Return the (x, y) coordinate for the center point of the cell that contains the specified text.  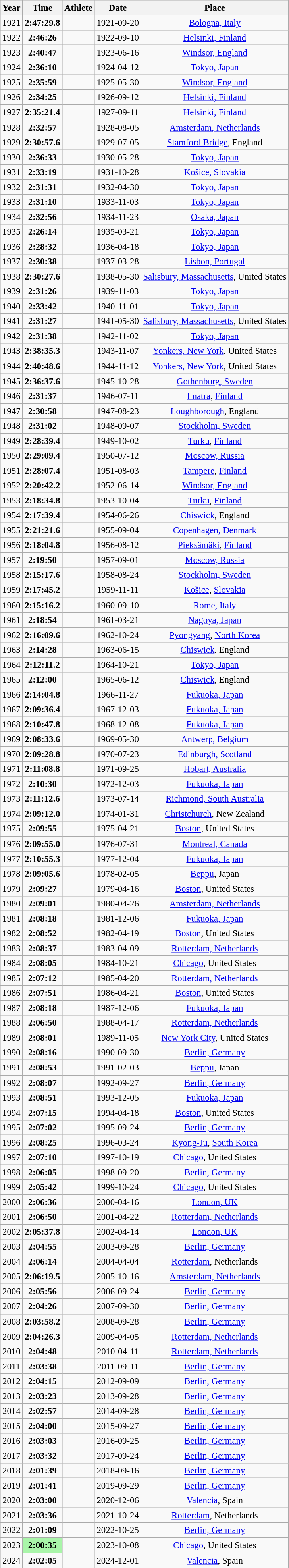
2001 (12, 1217)
2009-04-05 (118, 1337)
1956 (12, 545)
2002 (12, 1232)
2:14:28 (42, 650)
1985 (12, 978)
2:19:50 (42, 560)
2010-04-11 (118, 1351)
2:09:36.4 (42, 710)
1984 (12, 963)
Pyongyang, North Korea (215, 635)
Christchurch, New Zealand (215, 814)
1923 (12, 53)
1959 (12, 590)
1973-07-14 (118, 799)
1992-09-27 (118, 1083)
1960 (12, 605)
1960-09-10 (118, 605)
1953-10-04 (118, 501)
Pieksämäki, Finland (215, 545)
2:12:11.2 (42, 665)
1969-05-30 (118, 739)
1983 (12, 948)
2:10:47.8 (42, 724)
2:07:02 (42, 1127)
Rome, Italy (215, 605)
1989-11-05 (118, 1038)
Gothenburg, Sweden (215, 381)
Year (12, 8)
2:17:39.4 (42, 515)
Loughborough, England (215, 411)
2:15:17.6 (42, 575)
2016-09-25 (118, 1441)
2:17:45.2 (42, 590)
1994 (12, 1113)
Date (118, 8)
2015 (12, 1426)
1949-10-02 (118, 441)
2011 (12, 1366)
1962-10-24 (118, 635)
2:07:12 (42, 978)
1951-08-03 (118, 471)
2:08:25 (42, 1142)
2:03:38 (42, 1366)
2:40:47 (42, 53)
1961 (12, 620)
1933 (12, 202)
2:35:59 (42, 83)
2:28:32 (42, 247)
2017 (12, 1456)
1943-11-07 (118, 351)
1977-12-04 (118, 859)
1926 (12, 97)
2021 (12, 1516)
2:08:16 (42, 1053)
2019 (12, 1486)
1954 (12, 515)
Place (215, 8)
1961-03-21 (118, 620)
1997 (12, 1157)
2:05:56 (42, 1292)
1998-09-20 (118, 1172)
1940 (12, 307)
2:47:29.8 (42, 23)
1945-10-28 (118, 381)
1997-10-19 (118, 1157)
2:04:26 (42, 1307)
1935-03-21 (118, 232)
2:36:37.6 (42, 381)
1993-12-05 (118, 1097)
2:08:37 (42, 948)
2:31:37 (42, 396)
2016 (12, 1441)
Montreal, Canada (215, 844)
2:09:28.8 (42, 754)
1924 (12, 68)
1991-02-03 (118, 1068)
Nagoya, Japan (215, 620)
1923-06-16 (118, 53)
2:03:32 (42, 1456)
1947-08-23 (118, 411)
1985-04-20 (118, 978)
2008-09-28 (118, 1321)
1977 (12, 859)
1999 (12, 1187)
New York City, United States (215, 1038)
2:31:26 (42, 291)
1932-04-30 (118, 187)
1962 (12, 635)
1984-10-21 (118, 963)
Bologna, Italy (215, 23)
2:09:55.0 (42, 844)
2:30:27.6 (42, 277)
1926-09-12 (118, 97)
2012-09-09 (118, 1381)
2:16:09.6 (42, 635)
1971 (12, 769)
2022 (12, 1531)
1975 (12, 829)
2:04:15 (42, 1381)
2:09:12.0 (42, 814)
1966-11-27 (118, 694)
2:08:52 (42, 933)
Osaka, Japan (215, 217)
Copenhagen, Denmark (215, 530)
2:02:57 (42, 1411)
1987-12-06 (118, 1008)
1992 (12, 1083)
2:11:08.8 (42, 769)
2:08:53 (42, 1068)
2020-12-06 (118, 1500)
1982 (12, 933)
1946 (12, 396)
2:30:58 (42, 411)
2007-09-30 (118, 1307)
2:00:35 (42, 1545)
2:36:10 (42, 68)
1989 (12, 1038)
1932 (12, 187)
2014 (12, 1411)
2:09:55 (42, 829)
2023-10-08 (118, 1545)
2:08:51 (42, 1097)
1949 (12, 441)
1981 (12, 918)
2013 (12, 1396)
Edinburgh, Scotland (215, 754)
2002-04-14 (118, 1232)
2:12:00 (42, 680)
1937-03-28 (118, 262)
2:04:26.3 (42, 1337)
1954-06-26 (118, 515)
2021-10-24 (118, 1516)
1995-09-24 (118, 1127)
1970 (12, 754)
1943 (12, 351)
2:36:33 (42, 157)
1950 (12, 456)
Hobart, Australia (215, 769)
2023 (12, 1545)
2:01:39 (42, 1471)
1922 (12, 38)
1975-04-21 (118, 829)
1981-12-06 (118, 918)
2:05:37.8 (42, 1232)
2:38:35.3 (42, 351)
1957 (12, 560)
1931 (12, 172)
1979 (12, 889)
2005-10-16 (118, 1277)
Stamford Bridge, England (215, 142)
1930 (12, 157)
1948 (12, 426)
2010 (12, 1351)
1990-09-30 (118, 1053)
1953 (12, 501)
2:30:38 (42, 262)
1957-09-01 (118, 560)
1935 (12, 232)
1969 (12, 739)
2:32:57 (42, 127)
2:30:57.6 (42, 142)
2000-04-16 (118, 1202)
1990 (12, 1053)
2018 (12, 1471)
1988 (12, 1023)
2:32:56 (42, 217)
1991 (12, 1068)
2:14:04.8 (42, 694)
2:06:19.5 (42, 1277)
2:06:14 (42, 1262)
2013-09-28 (118, 1396)
2:07:15 (42, 1113)
1929 (12, 142)
2:08:05 (42, 963)
1986 (12, 993)
2:18:04.8 (42, 545)
2:31:10 (42, 202)
2:03:00 (42, 1500)
1979-04-16 (118, 889)
2011-09-11 (118, 1366)
2:03:03 (42, 1441)
2012 (12, 1381)
2003-09-28 (118, 1247)
1947 (12, 411)
1974 (12, 814)
1956-08-12 (118, 545)
1996-03-24 (118, 1142)
2:28:39.4 (42, 441)
1973 (12, 799)
2:01:41 (42, 1486)
1942-11-02 (118, 336)
Richmond, South Australia (215, 799)
1955 (12, 530)
1967-12-03 (118, 710)
1988-04-17 (118, 1023)
2:06:05 (42, 1172)
2:07:51 (42, 993)
2:21:21.6 (42, 530)
1925 (12, 83)
2008 (12, 1321)
2:10:30 (42, 784)
1967 (12, 710)
1958 (12, 575)
1940-11-01 (118, 307)
1928 (12, 127)
2:01:09 (42, 1531)
1938 (12, 277)
2004-04-04 (118, 1262)
1945 (12, 381)
2:29:09.4 (42, 456)
1942 (12, 336)
1993 (12, 1097)
2:03:23 (42, 1396)
1921-09-20 (118, 23)
2007 (12, 1307)
1963 (12, 650)
1928-08-05 (118, 127)
1941-05-30 (118, 321)
1941 (12, 321)
2001-04-22 (118, 1217)
1970-07-23 (118, 754)
1972-12-03 (118, 784)
2:33:42 (42, 307)
2003 (12, 1247)
2:35:21.4 (42, 112)
2:09:27 (42, 889)
1995 (12, 1127)
1972 (12, 784)
2:02:05 (42, 1560)
2:33:19 (42, 172)
2:09:01 (42, 904)
1959-11-11 (118, 590)
1929-07-05 (118, 142)
2:40:48.6 (42, 366)
1936-04-18 (118, 247)
1951 (12, 471)
1971-09-25 (118, 769)
1958-08-24 (118, 575)
2:31:02 (42, 426)
1968 (12, 724)
2:31:38 (42, 336)
Athlete (79, 8)
2:18:54 (42, 620)
1999-10-24 (118, 1187)
1996 (12, 1142)
2020 (12, 1500)
1987 (12, 1008)
1939-11-03 (118, 291)
2:09:05.6 (42, 874)
2:04:48 (42, 1351)
Antwerp, Belgium (215, 739)
1952-06-14 (118, 486)
1944-11-12 (118, 366)
2:04:55 (42, 1247)
1965-06-12 (118, 680)
1955-09-04 (118, 530)
1930-05-28 (118, 157)
Time (42, 8)
1937 (12, 262)
2:15:16.2 (42, 605)
2:06:36 (42, 1202)
2:28:07.4 (42, 471)
1980 (12, 904)
1934-11-23 (118, 217)
1964-10-21 (118, 665)
2024 (12, 1560)
2:11:12.6 (42, 799)
2:08:07 (42, 1083)
1976-07-31 (118, 844)
1963-06-15 (118, 650)
1986-04-21 (118, 993)
2015-09-27 (118, 1426)
1952 (12, 486)
2017-09-24 (118, 1456)
1998 (12, 1172)
2:18:34.8 (42, 501)
2022-10-25 (118, 1531)
1976 (12, 844)
2019-09-29 (118, 1486)
1927 (12, 112)
2:03:36 (42, 1516)
1927-09-11 (118, 112)
1966 (12, 694)
1938-05-30 (118, 277)
2018-09-16 (118, 1471)
1978-02-05 (118, 874)
1939 (12, 291)
1931-10-28 (118, 172)
Tampere, Finland (215, 471)
1965 (12, 680)
1983-04-09 (118, 948)
1982-04-19 (118, 933)
2:31:27 (42, 321)
1922-09-10 (118, 38)
1964 (12, 665)
Kyong-Ju, South Korea (215, 1142)
2:26:14 (42, 232)
1924-04-12 (118, 68)
2009 (12, 1337)
1925-05-30 (118, 83)
2024-12-01 (118, 1560)
1950-07-12 (118, 456)
2:03:58.2 (42, 1321)
1934 (12, 217)
1974-01-31 (118, 814)
1980-04-26 (118, 904)
1978 (12, 874)
2:10:55.3 (42, 859)
1946-07-11 (118, 396)
2:31:31 (42, 187)
2:20:42.2 (42, 486)
1936 (12, 247)
Imatra, Finland (215, 396)
2:04:00 (42, 1426)
2:07:10 (42, 1157)
1921 (12, 23)
2004 (12, 1262)
2:46:26 (42, 38)
1944 (12, 366)
1948-09-07 (118, 426)
2014-09-28 (118, 1411)
Lisbon, Portugal (215, 262)
1994-04-18 (118, 1113)
2:05:42 (42, 1187)
2006 (12, 1292)
2:08:01 (42, 1038)
2:08:33.6 (42, 739)
2006-09-24 (118, 1292)
2000 (12, 1202)
2:34:25 (42, 97)
1933-11-03 (118, 202)
2005 (12, 1277)
1968-12-08 (118, 724)
